For the text-containing cell, return its midpoint in [X, Y] coordinate format. 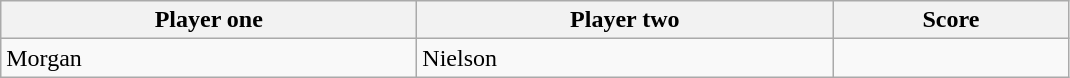
Score [951, 20]
Nielson [625, 58]
Morgan [209, 58]
Player two [625, 20]
Player one [209, 20]
